Capture the cell that displays the provided text and extract its (X, Y) central coordinate. 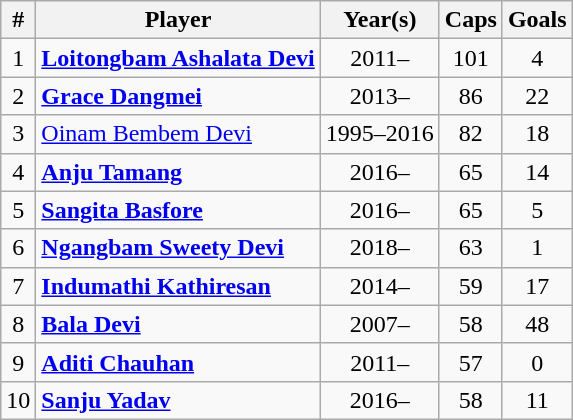
3 (18, 134)
2014– (380, 286)
22 (537, 96)
8 (18, 324)
14 (537, 172)
6 (18, 248)
101 (470, 58)
2013– (380, 96)
Indumathi Kathiresan (178, 286)
# (18, 20)
2007– (380, 324)
86 (470, 96)
17 (537, 286)
9 (18, 362)
11 (537, 400)
Oinam Bembem Devi (178, 134)
Sanju Yadav (178, 400)
Ngangbam Sweety Devi (178, 248)
7 (18, 286)
Bala Devi (178, 324)
Aditi Chauhan (178, 362)
Year(s) (380, 20)
0 (537, 362)
57 (470, 362)
82 (470, 134)
Anju Tamang (178, 172)
59 (470, 286)
63 (470, 248)
10 (18, 400)
Goals (537, 20)
48 (537, 324)
2 (18, 96)
2018– (380, 248)
1995–2016 (380, 134)
Grace Dangmei (178, 96)
Sangita Basfore (178, 210)
Player (178, 20)
Loitongbam Ashalata Devi (178, 58)
18 (537, 134)
Caps (470, 20)
